Return the (X, Y) coordinate for the center point of the cell that contains the specified text.  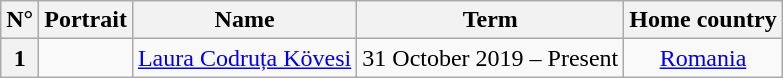
Laura Codruța Kövesi (244, 58)
Term (490, 20)
Name (244, 20)
N° (20, 20)
Romania (703, 58)
Home country (703, 20)
31 October 2019 – Present (490, 58)
Portrait (86, 20)
1 (20, 58)
